Detect which cell encompasses the target text, then output its (X, Y) center coordinate. 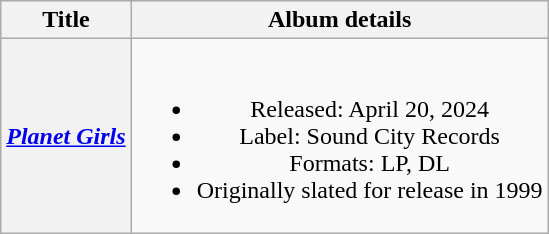
Planet Girls (66, 136)
Album details (340, 20)
Released: April 20, 2024Label: Sound City RecordsFormats: LP, DLOriginally slated for release in 1999 (340, 136)
Title (66, 20)
